Locate the cell with the specified text and output its (X, Y) center coordinate. 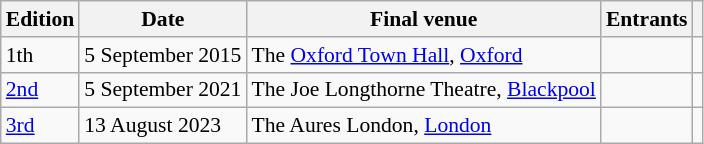
The Joe Longthorne Theatre, Blackpool (423, 90)
3rd (40, 126)
Date (162, 19)
5 September 2021 (162, 90)
Entrants (647, 19)
5 September 2015 (162, 55)
1th (40, 55)
The Oxford Town Hall, Oxford (423, 55)
Edition (40, 19)
The Aures London, London (423, 126)
2nd (40, 90)
13 August 2023 (162, 126)
Final venue (423, 19)
